Locate the cell with the specified text and output its (X, Y) center coordinate. 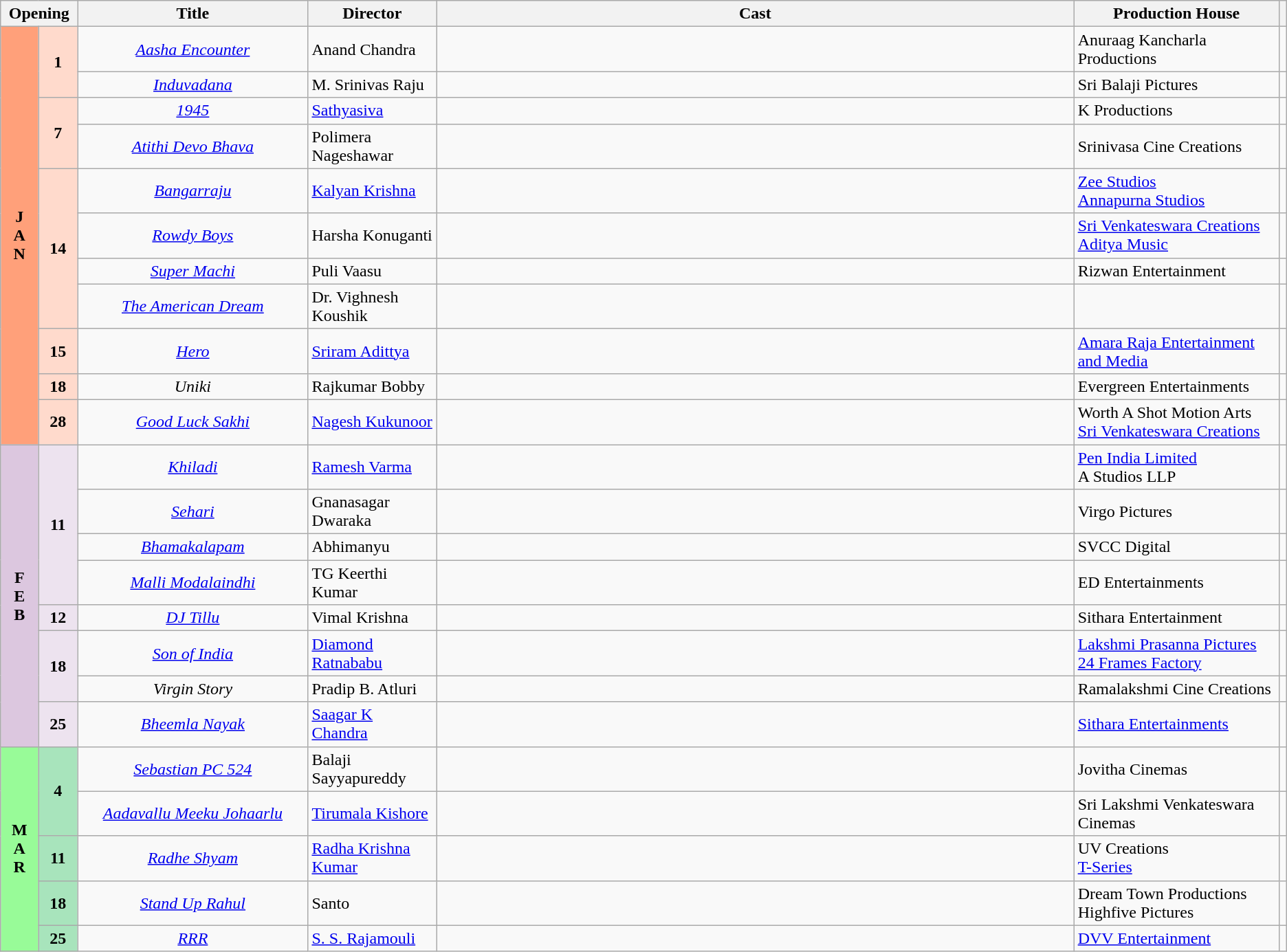
Evergreen Entertainments (1176, 386)
Super Machi (192, 271)
Harsha Konuganti (373, 235)
Son of India (192, 653)
FEB (19, 595)
Sri Balaji Pictures (1176, 85)
Bangarraju (192, 191)
Nagesh Kukunoor (373, 422)
ED Entertainments (1176, 583)
Zee Studios Annapurna Studios (1176, 191)
15 (58, 351)
4 (58, 791)
DVV Entertainment (1176, 938)
M. Srinivas Raju (373, 85)
Induvadana (192, 85)
Bhamakalapam (192, 547)
Pen India LimitedA Studios LLP (1176, 466)
Radha Krishna Kumar (373, 858)
Amara Raja Entertainment and Media (1176, 351)
Director (373, 14)
Sri Venkateswara CreationsAditya Music (1176, 235)
Radhe Shyam (192, 858)
Diamond Ratnababu (373, 653)
Dr. Vighnesh Koushik (373, 307)
7 (58, 133)
S. S. Rajamouli (373, 938)
RRR (192, 938)
Sithara Entertainments (1176, 724)
Dream Town ProductionsHighfive Pictures (1176, 903)
Saagar K Chandra (373, 724)
Sithara Entertainment (1176, 618)
Jovitha Cinemas (1176, 768)
Production House (1176, 14)
Good Luck Sakhi (192, 422)
Srinivasa Cine Creations (1176, 146)
1945 (192, 111)
Santo (373, 903)
28 (58, 422)
Atithi Devo Bhava (192, 146)
Sri Lakshmi Venkateswara Cinemas (1176, 814)
Malli Modalaindhi (192, 583)
Pradip B. Atluri (373, 689)
The American Dream (192, 307)
14 (58, 249)
Virgo Pictures (1176, 511)
Abhimanyu (373, 547)
Rowdy Boys (192, 235)
Opening (39, 14)
Worth A Shot Motion Arts Sri Venkateswara Creations (1176, 422)
MAR (19, 849)
Cast (756, 14)
Aasha Encounter (192, 49)
SVCC Digital (1176, 547)
Puli Vaasu (373, 271)
Bheemla Nayak (192, 724)
Rajkumar Bobby (373, 386)
Title (192, 14)
Ramalakshmi Cine Creations (1176, 689)
Polimera Nageshawar (373, 146)
Sehari (192, 511)
Kalyan Krishna (373, 191)
Lakshmi Prasanna Pictures24 Frames Factory (1176, 653)
Gnanasagar Dwaraka (373, 511)
DJ Tillu (192, 618)
Vimal Krishna (373, 618)
TG Keerthi Kumar (373, 583)
Ramesh Varma (373, 466)
Rizwan Entertainment (1176, 271)
Anuraag Kancharla Productions (1176, 49)
UV CreationsT-Series (1176, 858)
Hero (192, 351)
Uniki (192, 386)
Sathyasiva (373, 111)
Khiladi (192, 466)
12 (58, 618)
Anand Chandra (373, 49)
Virgin Story (192, 689)
Sriram Adittya (373, 351)
Tirumala Kishore (373, 814)
Aadavallu Meeku Johaarlu (192, 814)
Sebastian PC 524 (192, 768)
K Productions (1176, 111)
Stand Up Rahul (192, 903)
Balaji Sayyapureddy (373, 768)
JAN (19, 236)
1 (58, 62)
